For the text-containing cell, return its midpoint in (X, Y) coordinate format. 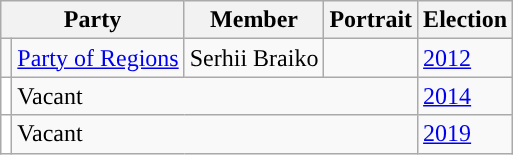
2014 (466, 96)
Serhii Braiko (254, 58)
Party (92, 20)
Election (466, 20)
Portrait (371, 20)
Member (254, 20)
2012 (466, 58)
2019 (466, 134)
Party of Regions (98, 58)
